Return the [X, Y] coordinate for the center point of the cell that contains the specified text.  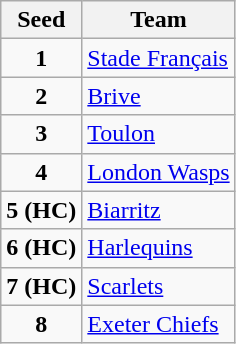
6 (HC) [42, 248]
1 [42, 58]
4 [42, 172]
Brive [158, 96]
Biarritz [158, 210]
2 [42, 96]
7 (HC) [42, 286]
Toulon [158, 134]
5 (HC) [42, 210]
3 [42, 134]
Stade Français [158, 58]
Exeter Chiefs [158, 324]
8 [42, 324]
Scarlets [158, 286]
London Wasps [158, 172]
Harlequins [158, 248]
Team [158, 20]
Seed [42, 20]
